Locate the cell with the specified text and output its [X, Y] center coordinate. 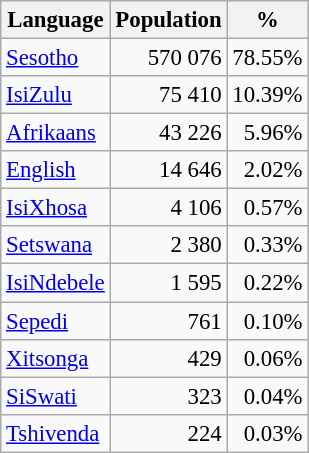
2 380 [168, 245]
English [56, 170]
Xitsonga [56, 358]
4 106 [168, 208]
IsiXhosa [56, 208]
IsiZulu [56, 95]
43 226 [168, 133]
75 410 [168, 95]
Language [56, 20]
0.22% [268, 283]
0.06% [268, 358]
SiSwati [56, 396]
2.02% [268, 170]
570 076 [168, 58]
323 [168, 396]
IsiNdebele [56, 283]
429 [168, 358]
0.33% [268, 245]
0.03% [268, 433]
Sesotho [56, 58]
Setswana [56, 245]
14 646 [168, 170]
0.10% [268, 321]
761 [168, 321]
78.55% [268, 58]
Afrikaans [56, 133]
Population [168, 20]
10.39% [268, 95]
0.04% [268, 396]
Tshivenda [56, 433]
1 595 [168, 283]
Sepedi [56, 321]
5.96% [268, 133]
% [268, 20]
0.57% [268, 208]
224 [168, 433]
